Extract the [X, Y] coordinate from the center of the cell holding the provided text.  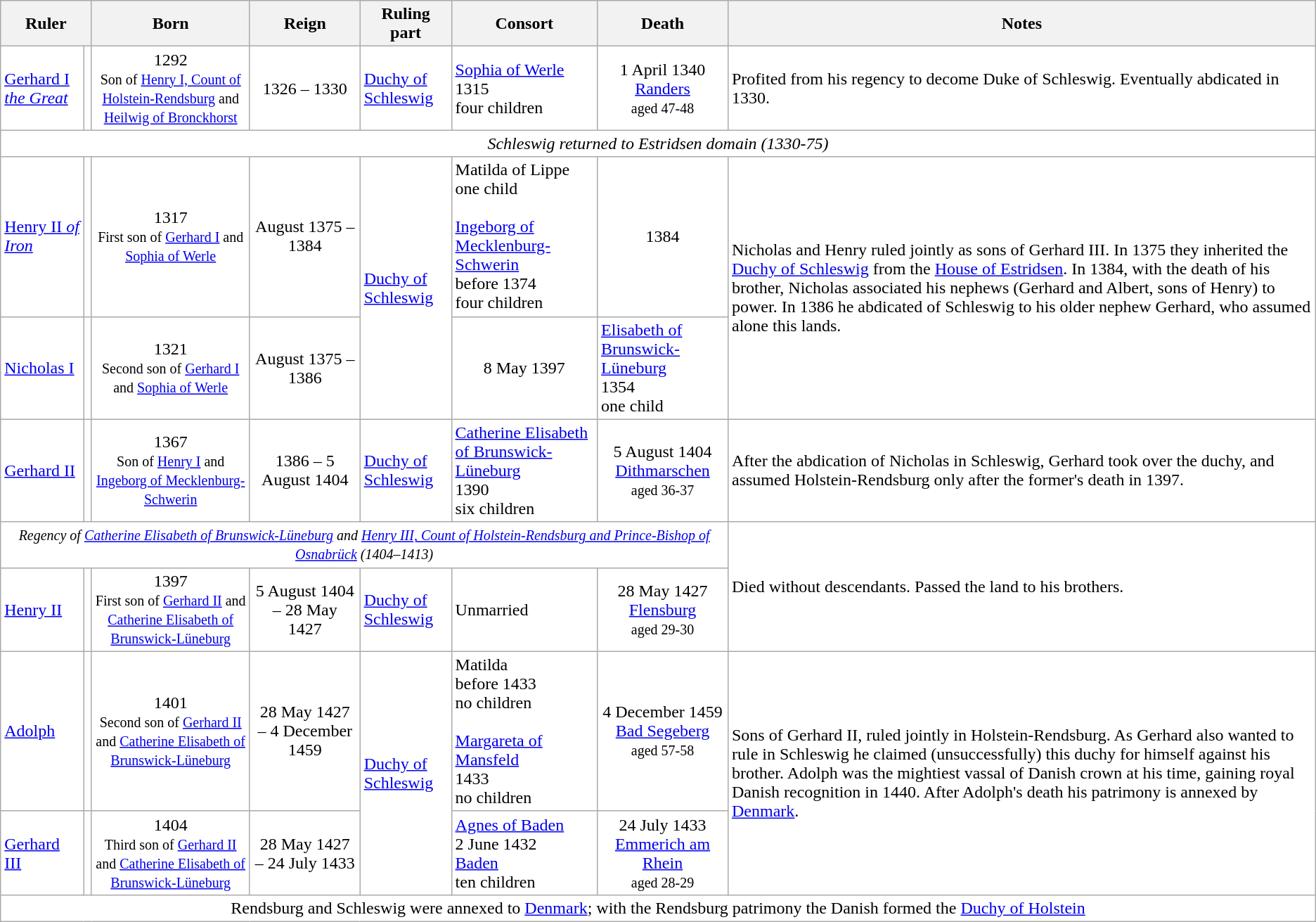
Gerhard II [42, 470]
Henry II of Iron [42, 236]
Elisabeth of Brunswick-Lüneburg1354one child [663, 368]
1404Third son of Gerhard II and Catherine Elisabeth of Brunswick-Lüneburg [170, 852]
24 July 1433Emmerich am Rheinaged 28-29 [663, 852]
Matildabefore 1433no childrenMargareta of Mansfeld1433no children [524, 731]
1401Second son of Gerhard II and Catherine Elisabeth of Brunswick-Lüneburg [170, 731]
1 April 1340Randersaged 47-48 [663, 89]
Schleswig returned to Estridsen domain (1330-75) [658, 143]
Gerhard I the Great [42, 89]
28 May 1427 – 24 July 1433 [305, 852]
1386 – 5 August 1404 [305, 470]
Henry II [42, 609]
Regency of Catherine Elisabeth of Brunswick-Lüneburg and Henry III, Count of Holstein-Rendsburg and Prince-Bishop of Osnabrück (1404–1413) [364, 544]
Ruler [46, 24]
After the abdication of Nicholas in Schleswig, Gerhard took over the duchy, and assumed Holstein-Rendsburg only after the former's death in 1397. [1021, 470]
Born [170, 24]
August 1375 – 1384 [305, 236]
Notes [1021, 24]
Agnes of Baden2 June 1432Badenten children [524, 852]
1384 [663, 236]
28 May 1427Flensburgaged 29-30 [663, 609]
5 August 1404Dithmarschenaged 36-37 [663, 470]
8 May 1397 [524, 368]
1317First son of Gerhard I and Sophia of Werle [170, 236]
Sophia of Werle1315four children [524, 89]
Consort [524, 24]
Catherine Elisabeth of Brunswick-Lüneburg1390six children [524, 470]
28 May 1427 – 4 December 1459 [305, 731]
1397First son of Gerhard II and Catherine Elisabeth of Brunswick-Lüneburg [170, 609]
1367Son of Henry I and Ingeborg of Mecklenburg-Schwerin [170, 470]
Rendsburg and Schleswig were annexed to Denmark; with the Rendsburg patrimony the Danish formed the Duchy of Holstein [658, 908]
August 1375 – 1386 [305, 368]
Ruling part [406, 24]
4 December 1459Bad Segebergaged 57-58 [663, 731]
Died without descendants. Passed the land to his brothers. [1021, 587]
Nicholas I [42, 368]
Gerhard III [42, 852]
1292Son of Henry I, Count of Holstein-Rendsburg and Heilwig of Bronckhorst [170, 89]
Unmarried [524, 609]
Adolph [42, 731]
5 August 1404 – 28 May 1427 [305, 609]
Matilda of Lippeone childIngeborg of Mecklenburg-Schwerinbefore 1374four children [524, 236]
1321Second son of Gerhard I and Sophia of Werle [170, 368]
Reign [305, 24]
1326 – 1330 [305, 89]
Profited from his regency to decome Duke of Schleswig. Eventually abdicated in 1330. [1021, 89]
Death [663, 24]
